Extract the (X, Y) coordinate from the center of the cell holding the provided text.  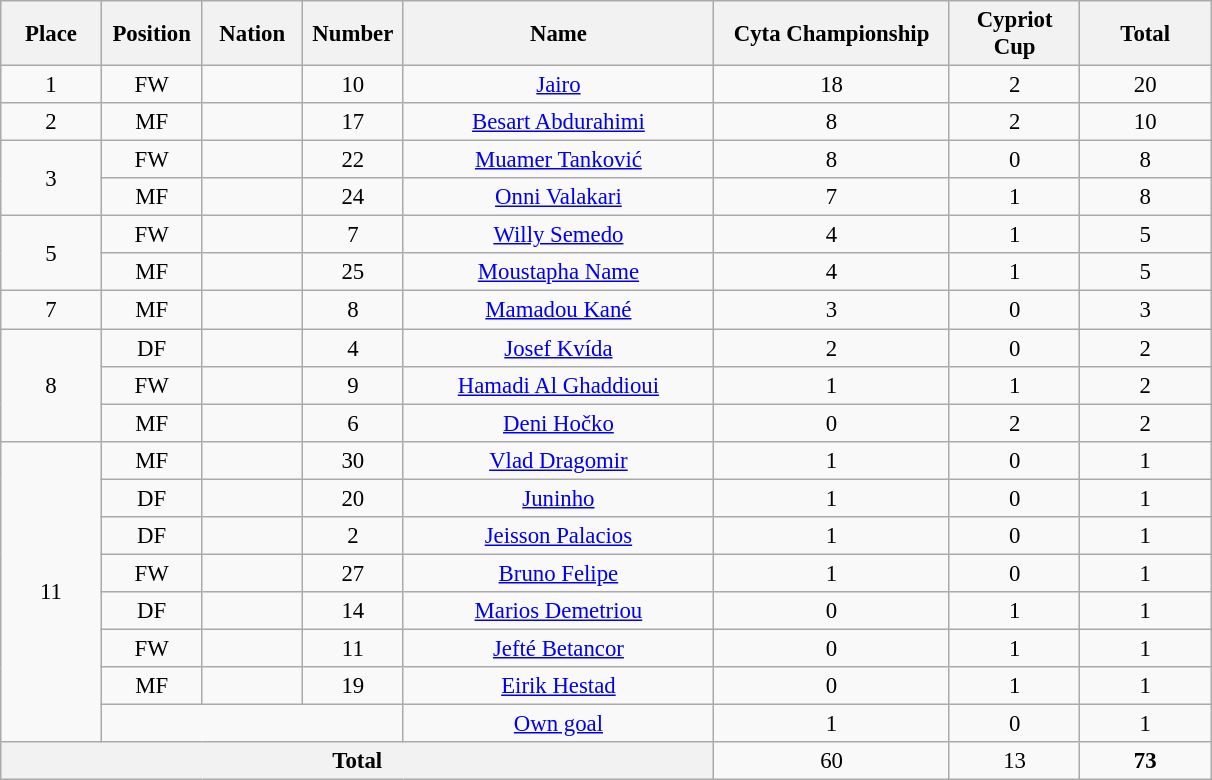
18 (832, 85)
13 (1014, 761)
Jeisson Palacios (558, 536)
Nation (252, 34)
6 (354, 423)
Deni Hočko (558, 423)
60 (832, 761)
27 (354, 573)
Mamadou Kané (558, 310)
30 (354, 460)
73 (1146, 761)
Hamadi Al Ghaddioui (558, 385)
Cypriot Cup (1014, 34)
19 (354, 686)
Vlad Dragomir (558, 460)
14 (354, 611)
Own goal (558, 724)
Eirik Hestad (558, 686)
9 (354, 385)
Moustapha Name (558, 273)
Number (354, 34)
Name (558, 34)
Marios Demetriou (558, 611)
Muamer Tanković (558, 160)
Willy Semedo (558, 235)
Bruno Felipe (558, 573)
Jairo (558, 85)
Cyta Championship (832, 34)
22 (354, 160)
Jefté Betancor (558, 648)
Juninho (558, 498)
Place (52, 34)
24 (354, 197)
17 (354, 122)
Josef Kvída (558, 348)
Position (152, 34)
Besart Abdurahimi (558, 122)
Onni Valakari (558, 197)
25 (354, 273)
